Identify which cell holds the provided text, then report its (X, Y) central coordinate. 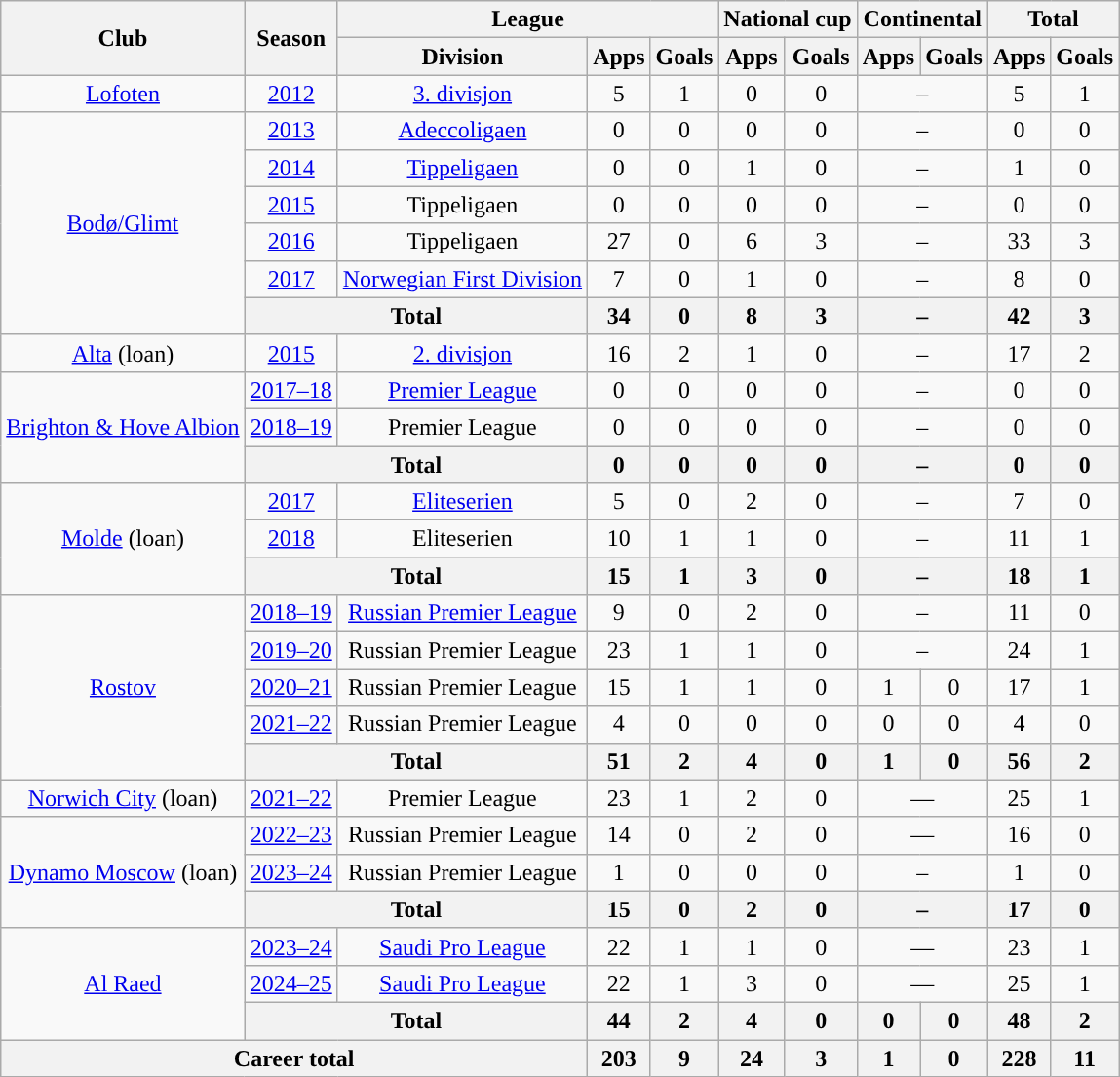
228 (1019, 1058)
2016 (290, 242)
Molde (loan) (123, 539)
Career total (294, 1058)
48 (1019, 1020)
Al Raed (123, 983)
2014 (290, 168)
2019–20 (290, 650)
27 (619, 242)
203 (619, 1058)
Alta (loan) (123, 353)
42 (1019, 316)
2017–18 (290, 390)
18 (1019, 576)
2013 (290, 131)
Division (462, 57)
National cup (788, 19)
56 (1019, 761)
Norwegian First Division (462, 279)
Brighton & Hove Albion (123, 427)
44 (619, 1020)
2022–23 (290, 835)
Dynamo Moscow (loan) (123, 872)
Lofoten (123, 94)
2012 (290, 94)
Club (123, 38)
2020–21 (290, 687)
51 (619, 761)
Norwich City (loan) (123, 798)
6 (752, 242)
2024–25 (290, 983)
Season (290, 38)
2. divisjon (462, 353)
14 (619, 835)
3. divisjon (462, 94)
Continental (922, 19)
League (528, 19)
34 (619, 316)
Bodø/Glimt (123, 223)
10 (619, 539)
2018 (290, 539)
Adeccoligaen (462, 131)
Rostov (123, 687)
33 (1019, 242)
